For the text-containing cell, return its midpoint in [x, y] coordinate format. 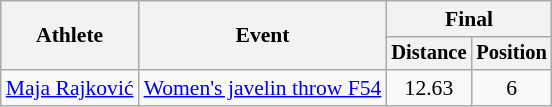
6 [511, 88]
Athlete [70, 36]
Position [511, 54]
Event [263, 36]
Final [468, 19]
Distance [428, 54]
12.63 [428, 88]
Maja Rajković [70, 88]
Women's javelin throw F54 [263, 88]
